Scan for the cell matching the given text and deliver its (X, Y) coordinate at center. 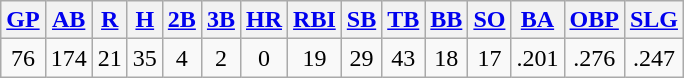
4 (182, 58)
SO (490, 20)
BA (538, 20)
AB (68, 20)
GP (23, 20)
17 (490, 58)
RBI (315, 20)
H (144, 20)
76 (23, 58)
21 (110, 58)
SLG (654, 20)
OBP (594, 20)
2B (182, 20)
3B (220, 20)
BB (446, 20)
18 (446, 58)
35 (144, 58)
.201 (538, 58)
2 (220, 58)
19 (315, 58)
29 (361, 58)
43 (404, 58)
HR (264, 20)
SB (361, 20)
.247 (654, 58)
.276 (594, 58)
174 (68, 58)
0 (264, 58)
TB (404, 20)
R (110, 20)
